Determine the [X, Y] coordinate at the center of the cell enclosing the given text.  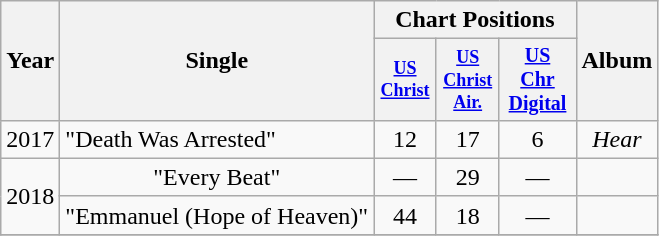
Year [30, 61]
Chart Positions [475, 20]
6 [538, 139]
18 [468, 215]
USChrist [406, 80]
12 [406, 139]
USChrist Air. [468, 80]
Hear [617, 139]
"Death Was Arrested" [217, 139]
29 [468, 177]
17 [468, 139]
44 [406, 215]
2017 [30, 139]
USChr Digital [538, 80]
Album [617, 61]
"Every Beat" [217, 177]
Single [217, 61]
"Emmanuel (Hope of Heaven)" [217, 215]
2018 [30, 196]
